Provide the [X, Y] coordinate of the cell's center where the given text is located.  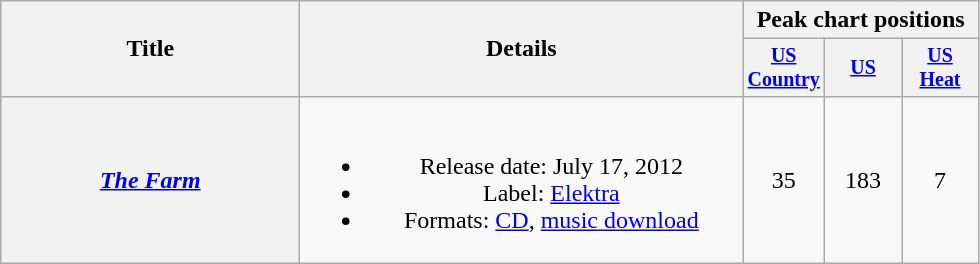
183 [864, 180]
The Farm [150, 180]
US [864, 68]
7 [940, 180]
USHeat [940, 68]
Peak chart positions [861, 20]
US Country [784, 68]
Title [150, 49]
Details [522, 49]
Release date: July 17, 2012Label: ElektraFormats: CD, music download [522, 180]
35 [784, 180]
